Identify which cell holds the provided text, then report its (X, Y) central coordinate. 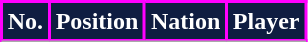
Position (96, 22)
Player (266, 22)
Nation (186, 22)
No. (26, 22)
